For the text-containing cell, return its midpoint in [X, Y] coordinate format. 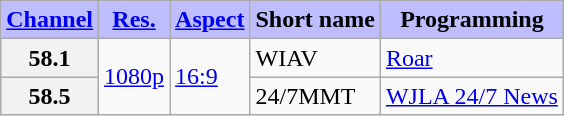
Programming [472, 20]
58.5 [50, 96]
1080p [134, 77]
WJLA 24/7 News [472, 96]
Channel [50, 20]
Aspect [210, 20]
58.1 [50, 58]
24/7MMT [315, 96]
Short name [315, 20]
Roar [472, 58]
Res. [134, 20]
16:9 [210, 77]
WIAV [315, 58]
